Capture the cell that displays the provided text and extract its [X, Y] central coordinate. 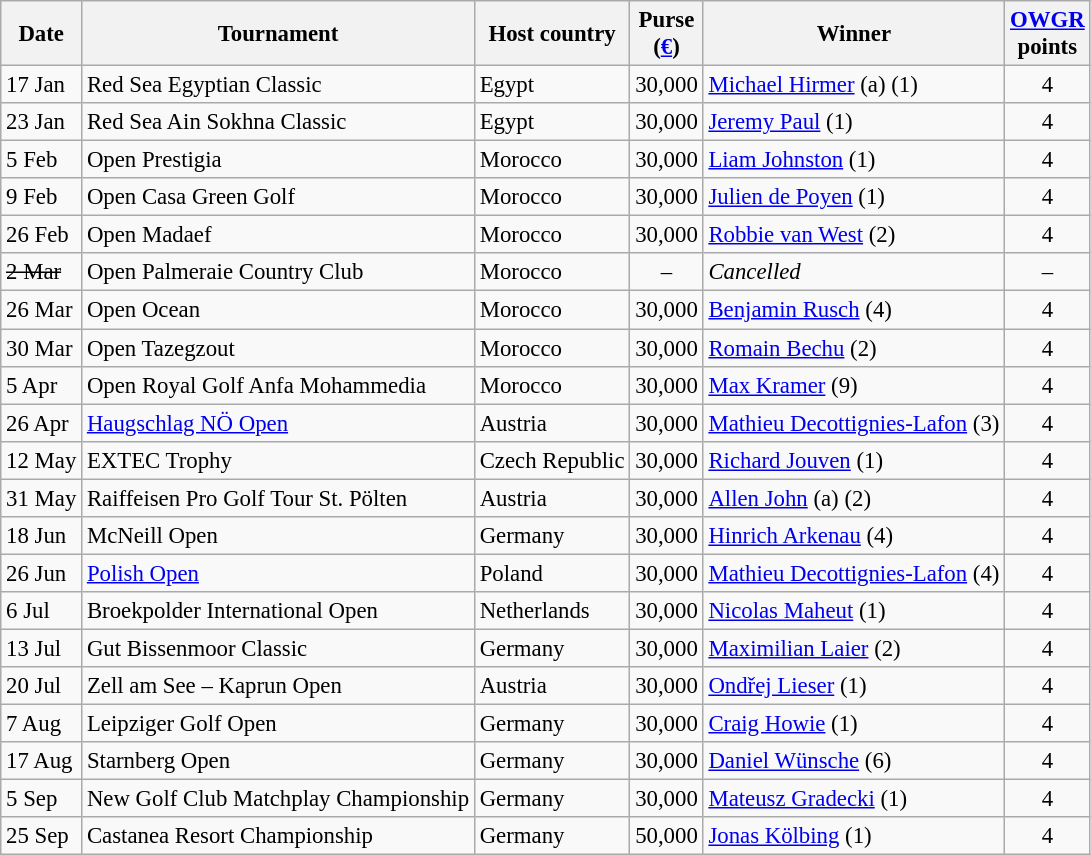
Castanea Resort Championship [278, 836]
Open Madaef [278, 235]
Mathieu Decottignies-Lafon (3) [854, 423]
5 Sep [42, 799]
Date [42, 34]
30 Mar [42, 348]
Ondřej Lieser (1) [854, 686]
Mathieu Decottignies-Lafon (4) [854, 573]
Jonas Kölbing (1) [854, 836]
7 Aug [42, 724]
20 Jul [42, 686]
26 Apr [42, 423]
Robbie van West (2) [854, 235]
Cancelled [854, 273]
Max Kramer (9) [854, 385]
Gut Bissenmoor Classic [278, 648]
Nicolas Maheut (1) [854, 611]
Benjamin Rusch (4) [854, 310]
Winner [854, 34]
Host country [552, 34]
Haugschlag NÖ Open [278, 423]
McNeill Open [278, 536]
31 May [42, 498]
Liam Johnston (1) [854, 160]
12 May [42, 460]
Starnberg Open [278, 761]
Richard Jouven (1) [854, 460]
5 Apr [42, 385]
Open Casa Green Golf [278, 197]
2 Mar [42, 273]
Julien de Poyen (1) [854, 197]
26 Feb [42, 235]
EXTEC Trophy [278, 460]
26 Mar [42, 310]
New Golf Club Matchplay Championship [278, 799]
Mateusz Gradecki (1) [854, 799]
Craig Howie (1) [854, 724]
Jeremy Paul (1) [854, 122]
Zell am See – Kaprun Open [278, 686]
13 Jul [42, 648]
Daniel Wünsche (6) [854, 761]
Purse(€) [666, 34]
5 Feb [42, 160]
OWGRpoints [1048, 34]
25 Sep [42, 836]
Open Prestigia [278, 160]
Michael Hirmer (a) (1) [854, 85]
Broekpolder International Open [278, 611]
18 Jun [42, 536]
Red Sea Egyptian Classic [278, 85]
23 Jan [42, 122]
Tournament [278, 34]
9 Feb [42, 197]
Allen John (a) (2) [854, 498]
Czech Republic [552, 460]
Poland [552, 573]
26 Jun [42, 573]
Hinrich Arkenau (4) [854, 536]
Open Palmeraie Country Club [278, 273]
Leipziger Golf Open [278, 724]
Romain Bechu (2) [854, 348]
6 Jul [42, 611]
50,000 [666, 836]
Red Sea Ain Sokhna Classic [278, 122]
Open Tazegzout [278, 348]
Polish Open [278, 573]
17 Jan [42, 85]
Netherlands [552, 611]
Raiffeisen Pro Golf Tour St. Pölten [278, 498]
Maximilian Laier (2) [854, 648]
17 Aug [42, 761]
Open Ocean [278, 310]
Open Royal Golf Anfa Mohammedia [278, 385]
